Capture the cell that displays the provided text and extract its [X, Y] central coordinate. 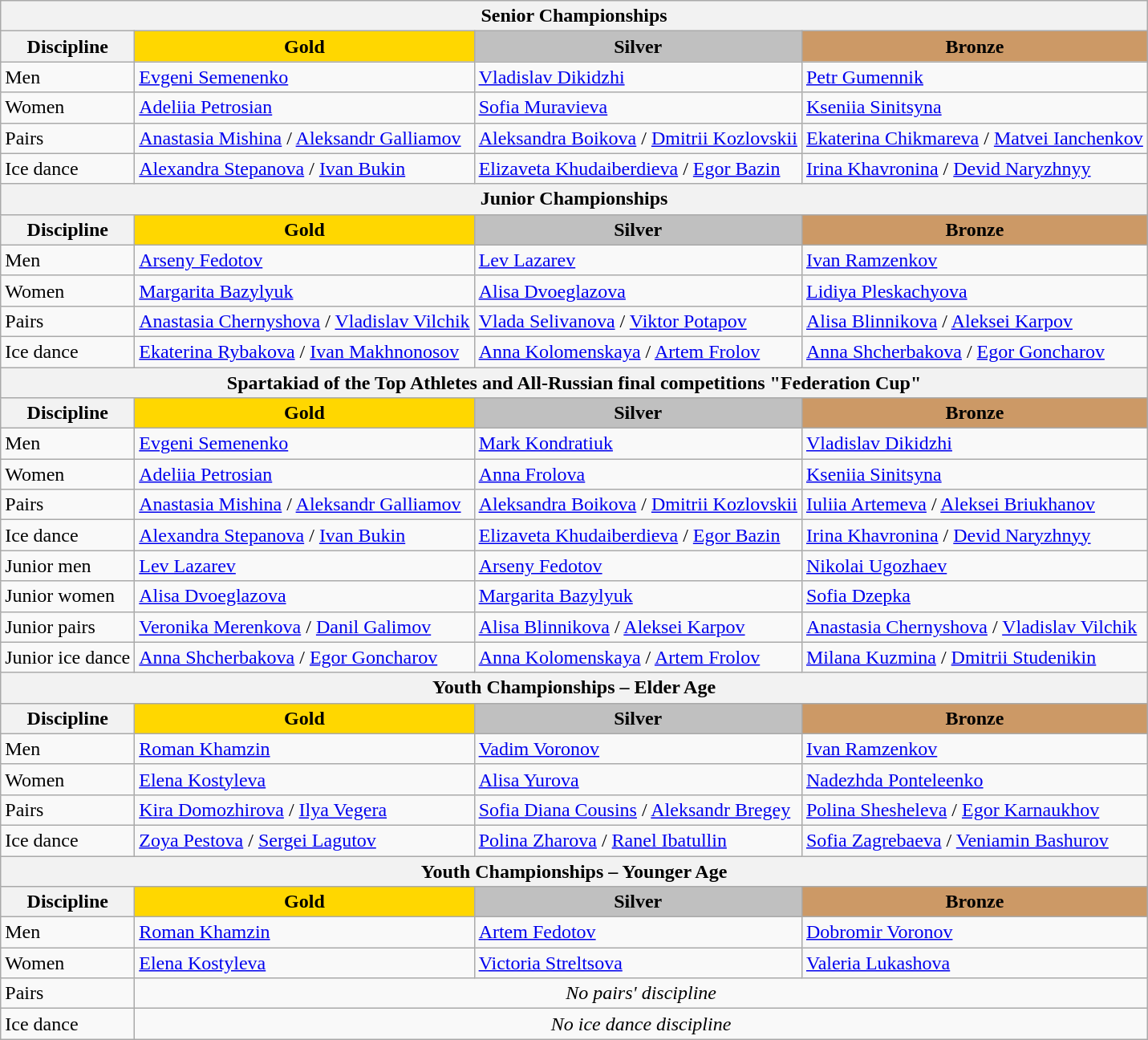
Dobromir Voronov [974, 932]
Youth Championships – Elder Age [574, 688]
Zoya Pestova / Sergei Lagutov [305, 840]
Iuliia Artemeva / Aleksei Briukhanov [974, 505]
Sofia Diana Cousins / Aleksandr Bregey [638, 810]
Alisa Yurova [638, 779]
Sofia Dzepka [974, 596]
Junior Championships [574, 199]
Nikolai Ugozhaev [974, 566]
Junior women [67, 596]
Artem Fedotov [638, 932]
Sofia Zagrebaeva / Veniamin Bashurov [974, 840]
Junior ice dance [67, 657]
Veronika Merenkova / Danil Galimov [305, 627]
Victoria Streltsova [638, 963]
Anna Frolova [638, 474]
Mark Kondratiuk [638, 444]
Kira Domozhirova / Ilya Vegera [305, 810]
Polina Zharova / Ranel Ibatullin [638, 840]
Petr Gumennik [974, 77]
Vadim Voronov [638, 749]
Ekaterina Chikmareva / Matvei Ianchenkov [974, 138]
Junior pairs [67, 627]
Senior Championships [574, 16]
Vlada Selivanova / Viktor Potapov [638, 321]
Sofia Muravieva [638, 108]
Lidiya Pleskachyova [974, 290]
No pairs' discipline [642, 993]
Junior men [67, 566]
Youth Championships – Younger Age [574, 871]
No ice dance discipline [642, 1024]
Nadezhda Ponteleenko [974, 779]
Polina Shesheleva / Egor Karnaukhov [974, 810]
Milana Kuzmina / Dmitrii Studenikin [974, 657]
Ekaterina Rybakova / Ivan Makhnonosov [305, 351]
Valeria Lukashova [974, 963]
Spartakiad of the Top Athletes and All-Russian final competitions "Federation Cup" [574, 383]
